Find where the given text appears and provide that cell's center as [X, Y] coordinate. 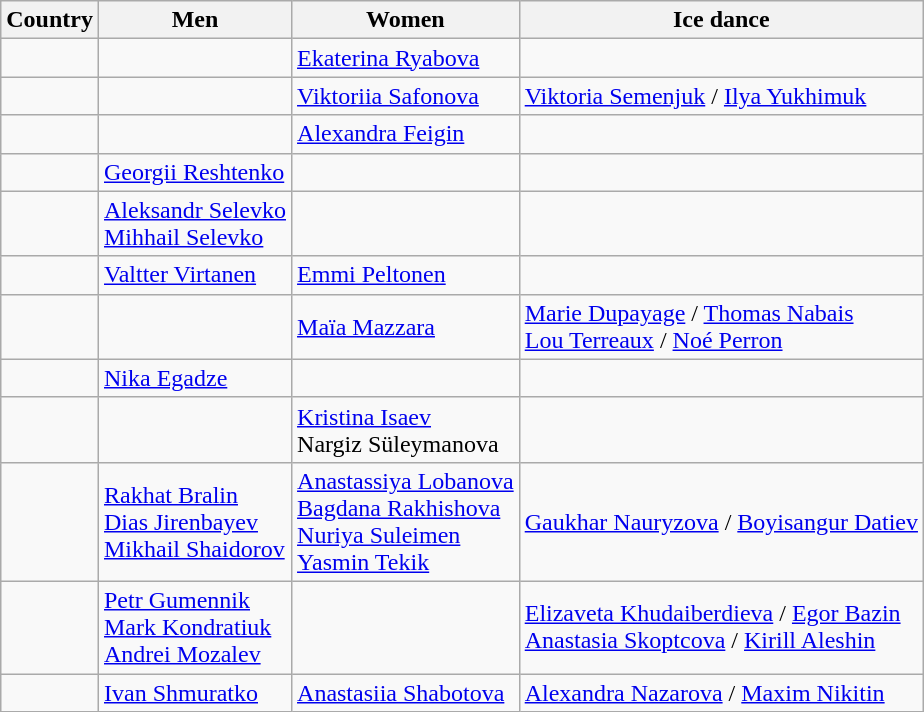
Nika Egadze [194, 378]
Elizaveta Khudaiberdieva / Egor Bazin Anastasia Skoptcova / Kirill Aleshin [721, 627]
Ivan Shmuratko [194, 693]
Women [406, 20]
Georgii Reshtenko [194, 172]
Valtter Virtanen [194, 275]
Ice dance [721, 20]
Alexandra Nazarova / Maxim Nikitin [721, 693]
Anastasiia Shabotova [406, 693]
Emmi Peltonen [406, 275]
Aleksandr Selevko Mihhail Selevko [194, 224]
Viktoria Semenjuk / Ilya Yukhimuk [721, 96]
Alexandra Feigin [406, 134]
Viktoriia Safonova [406, 96]
Men [194, 20]
Gaukhar Nauryzova / Boyisangur Datiev [721, 522]
Rakhat Bralin Dias Jirenbayev Mikhail Shaidorov [194, 522]
Petr Gumennik Mark Kondratiuk Andrei Mozalev [194, 627]
Maïa Mazzara [406, 326]
Ekaterina Ryabova [406, 58]
Country [50, 20]
Anastassiya Lobanova Bagdana Rakhishova Nuriya Suleimen Yasmin Tekik [406, 522]
Marie Dupayage / Thomas Nabais Lou Terreaux / Noé Perron [721, 326]
Kristina Isaev Nargiz Süleymanova [406, 430]
